Detect which cell encompasses the target text, then output its (X, Y) center coordinate. 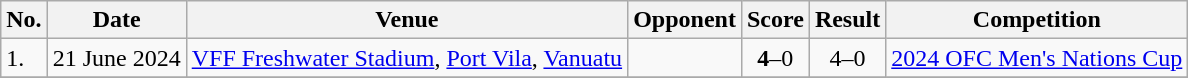
Score (775, 20)
Opponent (685, 20)
Venue (406, 20)
Date (116, 20)
2024 OFC Men's Nations Cup (1037, 58)
Competition (1037, 20)
No. (24, 20)
21 June 2024 (116, 58)
VFF Freshwater Stadium, Port Vila, Vanuatu (406, 58)
1. (24, 58)
Result (847, 20)
